Extract the (X, Y) coordinate from the center of the cell holding the provided text.  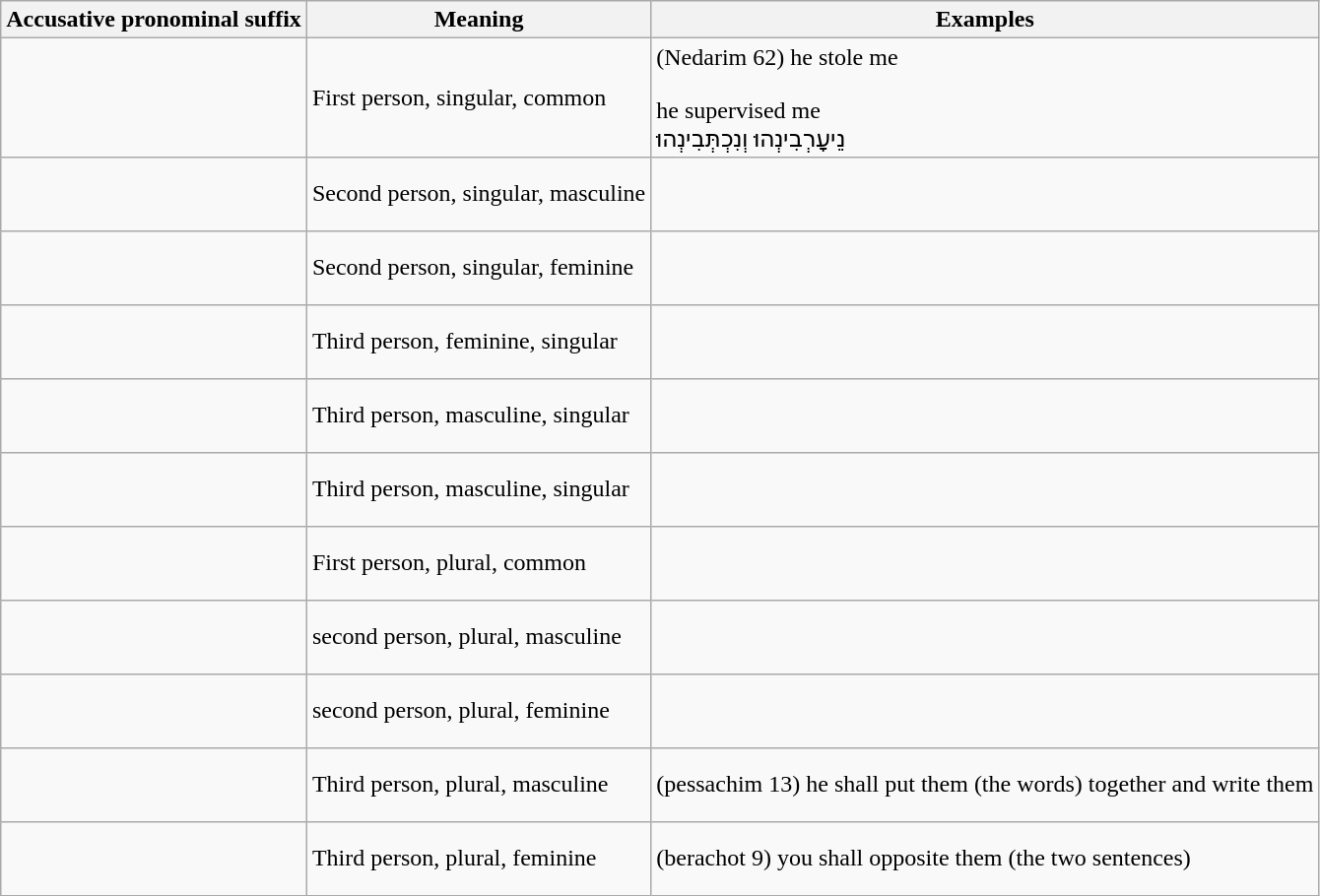
Second person, singular, feminine (479, 268)
First person, plural, common (479, 563)
second person, plural, feminine (479, 711)
Second person, singular, masculine (479, 193)
Meaning (479, 20)
second person, plural, masculine (479, 636)
Examples (985, 20)
Third person, feminine, singular (479, 341)
Third person, plural, feminine (479, 859)
(Nedarim 62) he stole me he supervised meנֵיעָרְבִינְהוּ וְנִכְתְּבִינְהוּ (985, 98)
Third person, plural, masculine (479, 784)
(berachot 9) you shall opposite them (the two sentences) (985, 859)
Accusative pronominal suffix (154, 20)
(pessachim 13) he shall put them (the words) together and write them (985, 784)
First person, singular, common (479, 98)
